Determine the [x, y] coordinate at the center of the cell enclosing the given text.  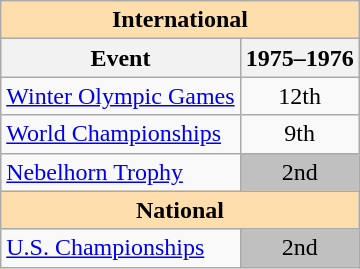
Nebelhorn Trophy [120, 172]
National [180, 210]
U.S. Championships [120, 248]
Event [120, 58]
9th [300, 134]
1975–1976 [300, 58]
World Championships [120, 134]
Winter Olympic Games [120, 96]
International [180, 20]
12th [300, 96]
